Search for the cell housing the specified text and yield its (x, y) center coordinate. 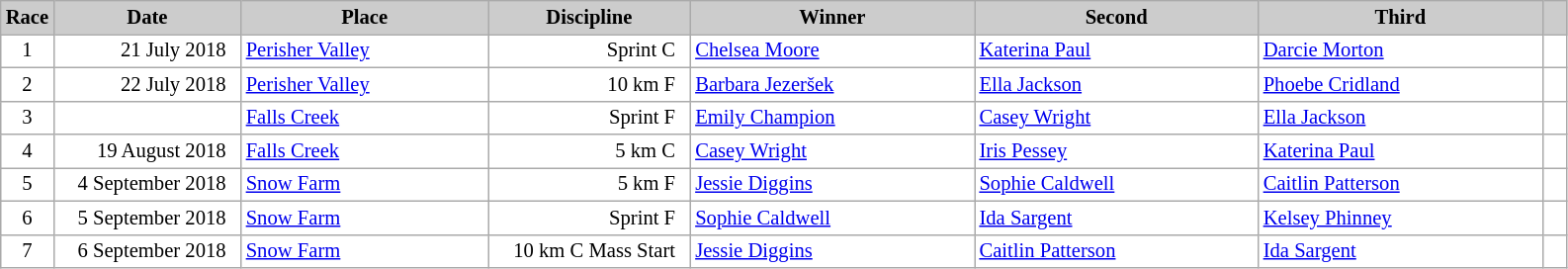
4 September 2018 (147, 184)
6 September 2018 (147, 251)
Iris Pessey (1117, 151)
Race (28, 17)
Winner (832, 17)
Phoebe Cridland (1400, 84)
Darcie Morton (1400, 50)
Date (147, 17)
Barbara Jezeršek (832, 84)
5 (28, 184)
Emily Champion (832, 118)
19 August 2018 (147, 151)
Place (365, 17)
6 (28, 218)
22 July 2018 (147, 84)
Chelsea Moore (832, 50)
10 km C Mass Start (589, 251)
1 (28, 50)
2 (28, 84)
5 September 2018 (147, 218)
5 km C (589, 151)
Second (1117, 17)
Discipline (589, 17)
5 km F (589, 184)
21 July 2018 (147, 50)
10 km F (589, 84)
3 (28, 118)
Third (1400, 17)
4 (28, 151)
7 (28, 251)
Kelsey Phinney (1400, 218)
Sprint C (589, 50)
